Search for the cell housing the specified text and yield its [x, y] center coordinate. 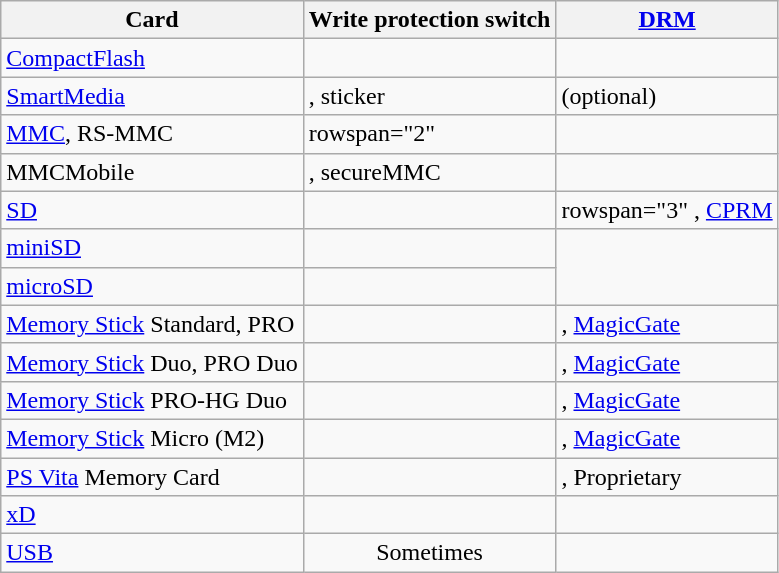
microSD [152, 286]
, Proprietary [667, 477]
Write protection switch [430, 20]
USB [152, 553]
Memory Stick PRO-HG Duo [152, 400]
miniSD [152, 248]
DRM [667, 20]
SD [152, 210]
xD [152, 515]
MMC, RS-MMC [152, 134]
Card [152, 20]
rowspan="3" , CPRM [667, 210]
Sometimes [430, 553]
Memory Stick Duo, PRO Duo [152, 362]
rowspan="2" [430, 134]
CompactFlash [152, 58]
Memory Stick Standard, PRO [152, 324]
, sticker [430, 96]
SmartMedia [152, 96]
, secureMMC [430, 172]
Memory Stick Micro (M2) [152, 438]
MMCMobile [152, 172]
PS Vita Memory Card [152, 477]
(optional) [667, 96]
